Detect which cell encompasses the target text, then output its (X, Y) center coordinate. 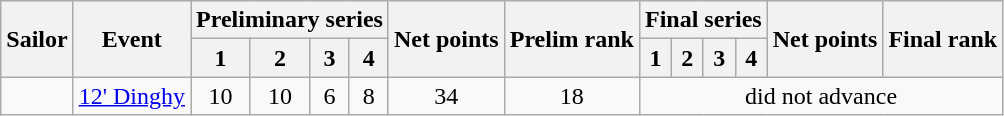
Event (132, 39)
18 (572, 96)
Sailor (37, 39)
6 (330, 96)
8 (368, 96)
did not advance (820, 96)
Final rank (943, 39)
34 (446, 96)
Final series (703, 20)
Prelim rank (572, 39)
12' Dinghy (132, 96)
Preliminary series (290, 20)
